Extract the (X, Y) coordinate from the center of the cell holding the provided text.  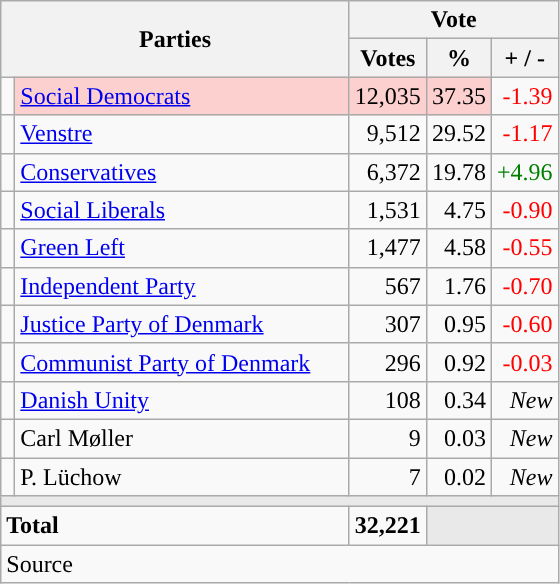
567 (388, 286)
-0.55 (524, 248)
37.35 (458, 96)
-1.17 (524, 134)
Communist Party of Denmark (182, 362)
12,035 (388, 96)
1,477 (388, 248)
Votes (388, 58)
108 (388, 400)
-0.03 (524, 362)
Green Left (182, 248)
9 (388, 438)
0.02 (458, 477)
9,512 (388, 134)
32,221 (388, 526)
1.76 (458, 286)
6,372 (388, 172)
Conservatives (182, 172)
Justice Party of Denmark (182, 324)
Total (176, 526)
Vote (454, 20)
296 (388, 362)
0.92 (458, 362)
29.52 (458, 134)
-0.70 (524, 286)
0.34 (458, 400)
-0.60 (524, 324)
+ / - (524, 58)
4.75 (458, 210)
0.03 (458, 438)
Independent Party (182, 286)
Danish Unity (182, 400)
-0.90 (524, 210)
Social Liberals (182, 210)
+4.96 (524, 172)
% (458, 58)
19.78 (458, 172)
-1.39 (524, 96)
0.95 (458, 324)
Parties (176, 39)
Carl Møller (182, 438)
7 (388, 477)
Venstre (182, 134)
Source (280, 564)
Social Democrats (182, 96)
1,531 (388, 210)
307 (388, 324)
4.58 (458, 248)
P. Lüchow (182, 477)
